Locate the cell with the specified text and output its (x, y) center coordinate. 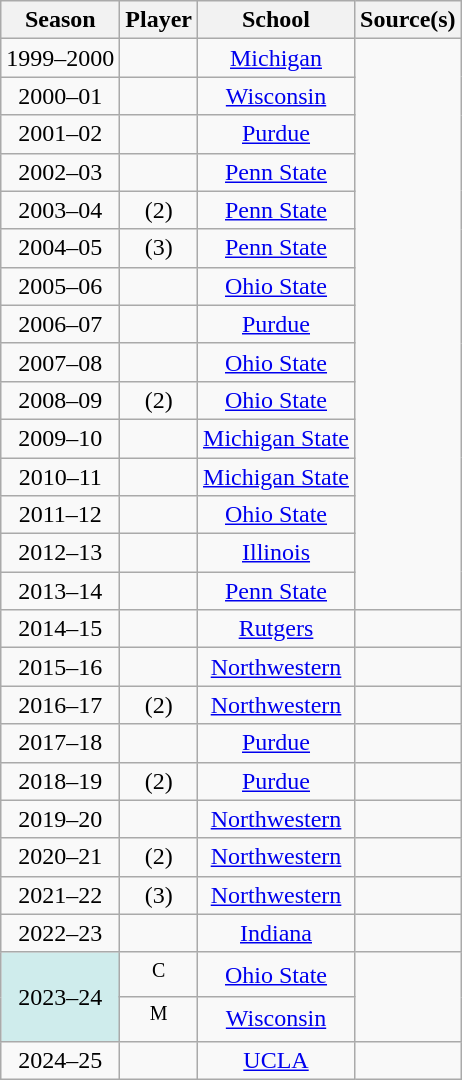
2013–14 (60, 591)
Michigan (276, 58)
2006–07 (60, 324)
2022–23 (60, 933)
2014–15 (60, 629)
2001–02 (60, 134)
2024–25 (60, 1060)
2004–05 (60, 248)
2015–16 (60, 667)
2012–13 (60, 553)
Indiana (276, 933)
Illinois (276, 553)
2019–20 (60, 819)
2005–06 (60, 286)
Rutgers (276, 629)
2018–19 (60, 781)
Source(s) (408, 20)
2009–10 (60, 438)
M (159, 1020)
2003–04 (60, 210)
School (276, 20)
2017–18 (60, 743)
Player (159, 20)
2023–24 (60, 996)
C (159, 974)
2008–09 (60, 400)
2011–12 (60, 515)
Season (60, 20)
2020–21 (60, 857)
1999–2000 (60, 58)
2016–17 (60, 705)
2010–11 (60, 477)
2000–01 (60, 96)
2021–22 (60, 895)
UCLA (276, 1060)
2007–08 (60, 362)
2002–03 (60, 172)
